For the text-containing cell, return its midpoint in (X, Y) coordinate format. 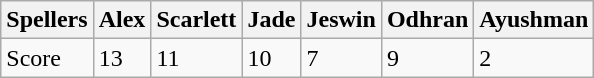
13 (122, 58)
Spellers (47, 20)
7 (341, 58)
Jade (272, 20)
10 (272, 58)
Alex (122, 20)
2 (534, 58)
Score (47, 58)
Odhran (427, 20)
9 (427, 58)
Scarlett (196, 20)
Jeswin (341, 20)
11 (196, 58)
Ayushman (534, 20)
